Detect which cell encompasses the target text, then output its [x, y] center coordinate. 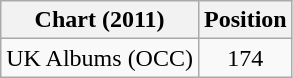
Position [245, 20]
Chart (2011) [100, 20]
UK Albums (OCC) [100, 58]
174 [245, 58]
